Search for the cell housing the specified text and yield its (X, Y) center coordinate. 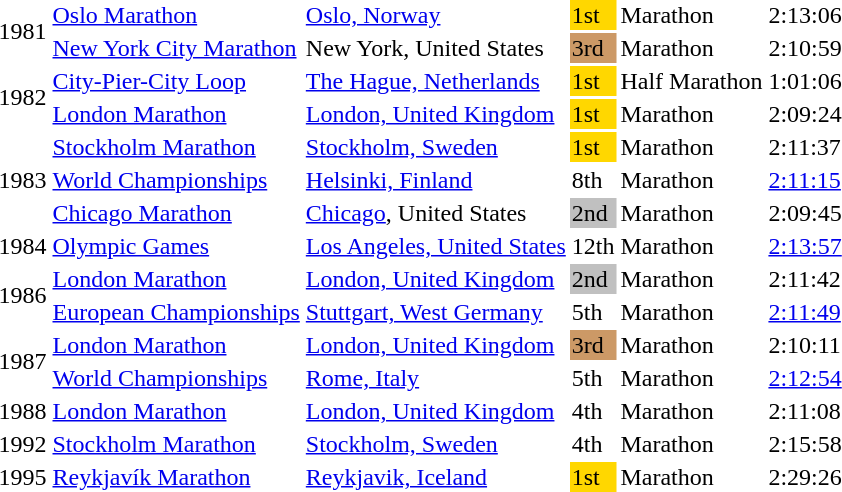
Oslo Marathon (176, 15)
New York City Marathon (176, 48)
Helsinki, Finland (436, 180)
Half Marathon (692, 81)
City-Pier-City Loop (176, 81)
New York, United States (436, 48)
The Hague, Netherlands (436, 81)
Reykjavík Marathon (176, 477)
Reykjavik, Iceland (436, 477)
8th (593, 180)
Oslo, Norway (436, 15)
Rome, Italy (436, 378)
Los Angeles, United States (436, 246)
12th (593, 246)
Stuttgart, West Germany (436, 312)
Chicago, United States (436, 213)
Chicago Marathon (176, 213)
Olympic Games (176, 246)
European Championships (176, 312)
